Identify which cell holds the provided text, then report its [X, Y] central coordinate. 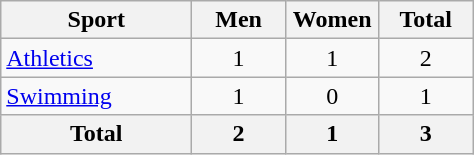
3 [426, 134]
Swimming [96, 96]
Athletics [96, 58]
Women [332, 20]
Sport [96, 20]
0 [332, 96]
Men [239, 20]
